Return [X, Y] of the center of cell containing provided text 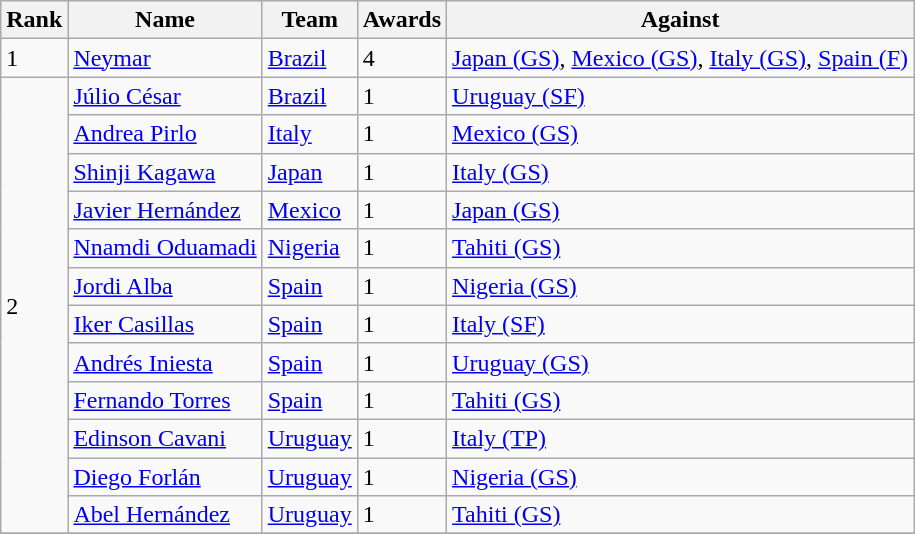
Team [310, 20]
4 [402, 58]
2 [34, 306]
Japan (GS) [680, 210]
Abel Hernández [165, 515]
Italy (TP) [680, 438]
Shinji Kagawa [165, 172]
Iker Casillas [165, 324]
Andrés Iniesta [165, 362]
Italy (SF) [680, 324]
Name [165, 20]
Uruguay (SF) [680, 96]
Italy (GS) [680, 172]
Jordi Alba [165, 286]
Nigeria [310, 248]
Andrea Pirlo [165, 134]
Nnamdi Oduamadi [165, 248]
Rank [34, 20]
Mexico (GS) [680, 134]
Japan [310, 172]
Italy [310, 134]
Uruguay (GS) [680, 362]
Diego Forlán [165, 477]
Mexico [310, 210]
Awards [402, 20]
Against [680, 20]
Japan (GS), Mexico (GS), Italy (GS), Spain (F) [680, 58]
Júlio César [165, 96]
Edinson Cavani [165, 438]
Javier Hernández [165, 210]
Fernando Torres [165, 400]
Neymar [165, 58]
